Find where the given text appears and provide that cell's center as [x, y] coordinate. 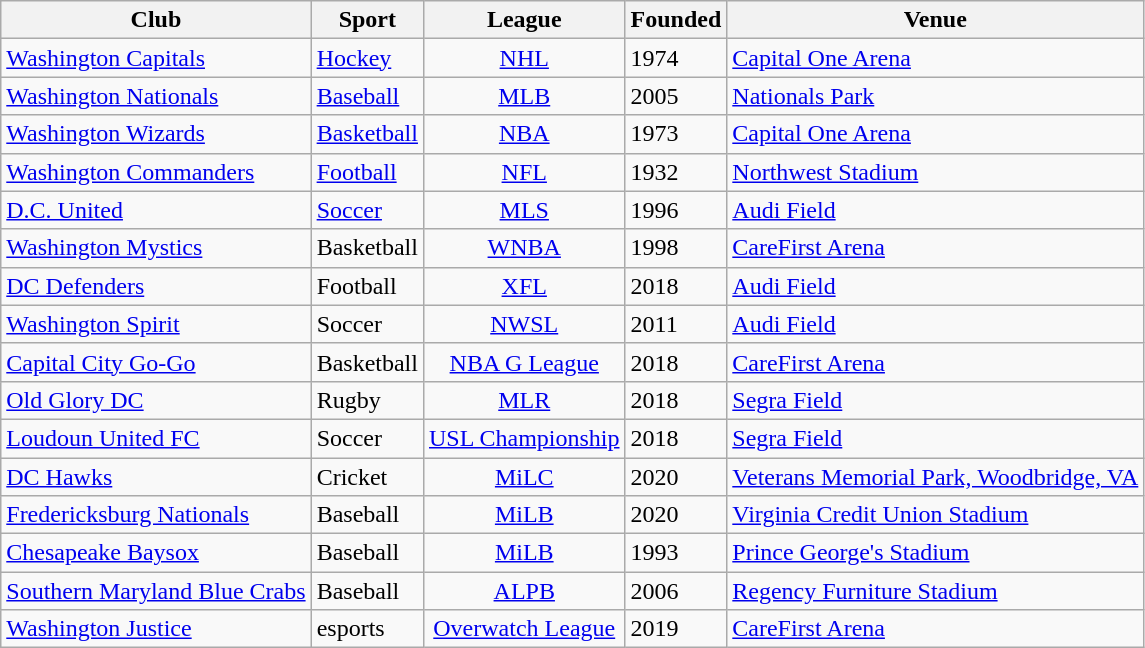
Prince George's Stadium [936, 553]
1973 [676, 134]
Veterans Memorial Park, Woodbridge, VA [936, 477]
Old Glory DC [156, 400]
Regency Furniture Stadium [936, 591]
Rugby [367, 400]
XFL [524, 286]
D.C. United [156, 210]
Overwatch League [524, 629]
ALPB [524, 591]
Washington Mystics [156, 248]
1974 [676, 58]
NBA [524, 134]
Club [156, 20]
Nationals Park [936, 96]
MiLC [524, 477]
Washington Nationals [156, 96]
2006 [676, 591]
NFL [524, 172]
MLS [524, 210]
1932 [676, 172]
Northwest Stadium [936, 172]
WNBA [524, 248]
Hockey [367, 58]
NHL [524, 58]
1998 [676, 248]
Fredericksburg Nationals [156, 515]
Capital City Go-Go [156, 362]
USL Championship [524, 438]
MLR [524, 400]
NBA G League [524, 362]
Founded [676, 20]
1996 [676, 210]
1993 [676, 553]
Washington Capitals [156, 58]
Washington Wizards [156, 134]
2019 [676, 629]
League [524, 20]
Washington Spirit [156, 324]
Washington Justice [156, 629]
Sport [367, 20]
2005 [676, 96]
MLB [524, 96]
DC Defenders [156, 286]
Southern Maryland Blue Crabs [156, 591]
Chesapeake Baysox [156, 553]
NWSL [524, 324]
2011 [676, 324]
Virginia Credit Union Stadium [936, 515]
Washington Commanders [156, 172]
DC Hawks [156, 477]
Loudoun United FC [156, 438]
Cricket [367, 477]
esports [367, 629]
Venue [936, 20]
